Provide the [X, Y] coordinate of the cell's center where the given text is located.  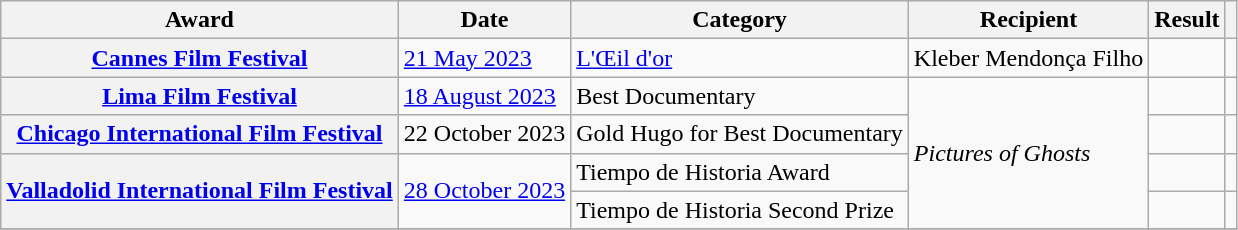
Pictures of Ghosts [1028, 153]
Category [740, 20]
18 August 2023 [484, 96]
Tiempo de Historia Second Prize [740, 210]
Gold Hugo for Best Documentary [740, 134]
Chicago International Film Festival [200, 134]
Best Documentary [740, 96]
L'Œil d'or [740, 58]
Valladolid International Film Festival [200, 191]
21 May 2023 [484, 58]
Tiempo de Historia Award [740, 172]
Kleber Mendonça Filho [1028, 58]
28 October 2023 [484, 191]
Cannes Film Festival [200, 58]
Result [1187, 20]
Recipient [1028, 20]
22 October 2023 [484, 134]
Lima Film Festival [200, 96]
Date [484, 20]
Award [200, 20]
